Determine the [X, Y] coordinate at the center of the cell enclosing the given text.  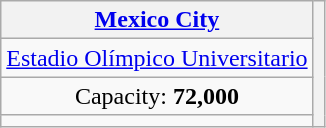
Mexico City [157, 20]
Capacity: 72,000 [157, 96]
Estadio Olímpico Universitario [157, 58]
